Return the (x, y) coordinate for the center point of the cell that contains the specified text.  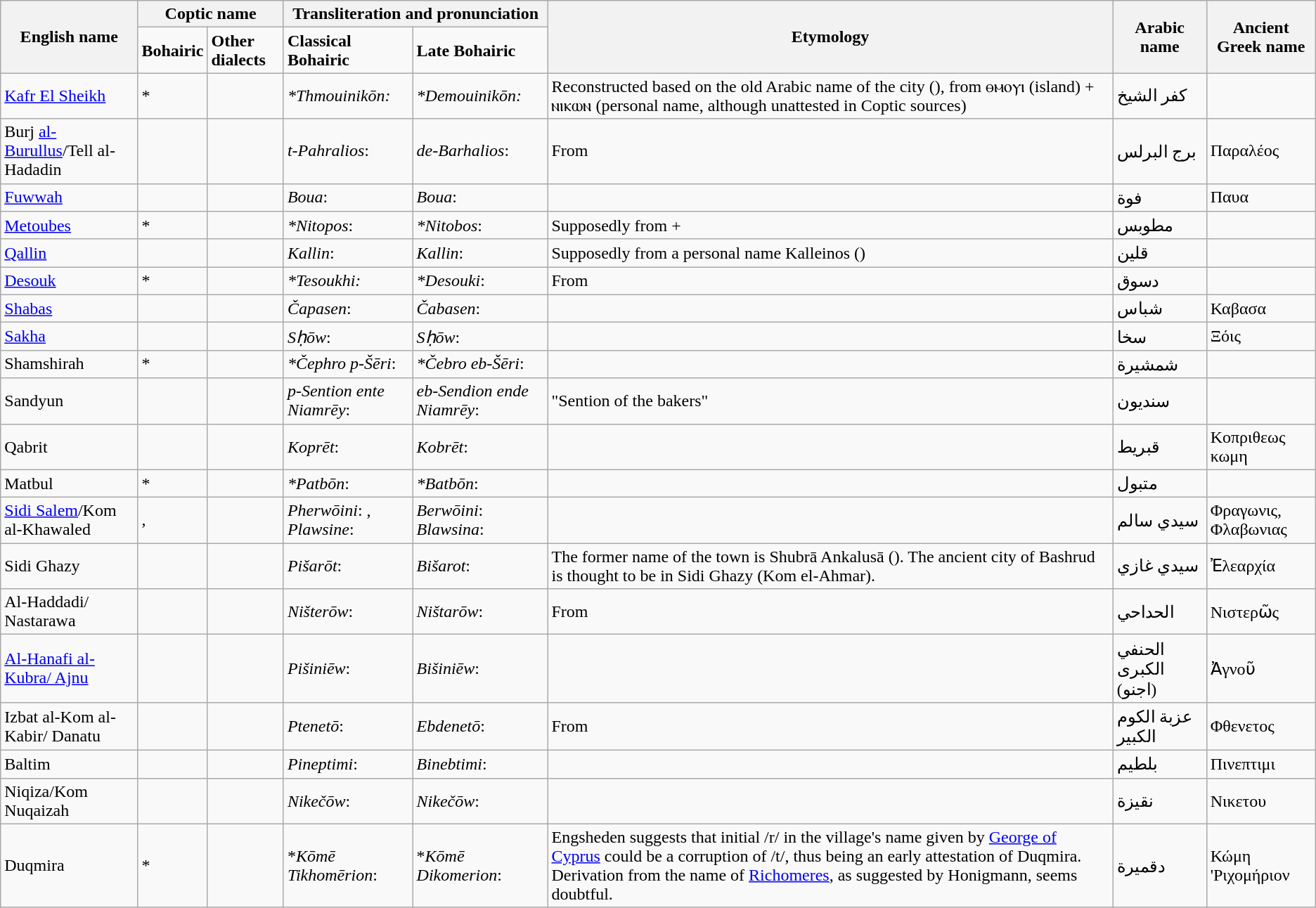
Desouk (69, 281)
سخا (1160, 337)
Metoubes (69, 226)
Etymology (830, 37)
Burj al- Burullus/Tell al-Hadadin (69, 151)
Παραλέος (1261, 151)
متبول (1160, 484)
سيدي سالم (1160, 520)
"Sention of the bakers" (830, 401)
Sidi Salem/Kom al-Khawaled (69, 520)
Ἀγνοῦ (1261, 669)
Baltim (69, 764)
Arabic name (1160, 37)
Φθενετος (1261, 726)
Bišiniēw: (480, 669)
Pherwōini: , Plawsine: (348, 520)
برج البرلس (1160, 151)
Niqiza/Kom Nuqaizah (69, 801)
Νιστερῶς (1261, 611)
Čabasen: (480, 309)
Καβασα (1261, 309)
Sandyun (69, 401)
Κώμη 'Ριχομήριον (1261, 866)
Ἐλεαρχία (1261, 566)
بلطيم (1160, 764)
Sidi Ghazy (69, 566)
Παυα (1261, 197)
Transliteration and pronunciation (415, 14)
Supposedly from + (830, 226)
Ancient Greek name (1261, 37)
Bišarot: (480, 566)
*Tesoukhi: (348, 281)
Shamshirah (69, 364)
Φραγωνις, Φλαβωνιας (1261, 520)
*Batbōn: (480, 484)
Fuwwah (69, 197)
Ξόις (1261, 337)
Ptenetō: (348, 726)
Pišiniēw: (348, 669)
عزبة الكوم الكبير (1160, 726)
Πινεπτιμι (1261, 764)
Sakha (69, 337)
Pineptimi: (348, 764)
Ebdenetō: (480, 726)
قلين (1160, 253)
قبريط (1160, 447)
Κοπριθεως κωμη (1261, 447)
Pišarōt: (348, 566)
Νικετου (1261, 801)
نقيزة (1160, 801)
Koprēt: (348, 447)
Čapasen: (348, 309)
*Desouki: (480, 281)
p-Sention ente Niamrēy: (348, 401)
سنديون (1160, 401)
*Patbōn: (348, 484)
Izbat al-Kom al-Kabir/ Danatu (69, 726)
Al-Hanafi al-Kubra/ Ajnu (69, 669)
Late Bohairic (480, 51)
English name (69, 37)
Classical Bohairic (348, 51)
t-Pahralios: (348, 151)
Matbul (69, 484)
*Demouinikōn: (480, 96)
Coptic name (211, 14)
دسوق (1160, 281)
Kobrēt: (480, 447)
Berwōini: Blawsina: (480, 520)
*Nitobos: (480, 226)
Supposedly from a personal name Kalleinos () (830, 253)
Qallin (69, 253)
فوة (1160, 197)
الحنفي الكبرى (اجنو) (1160, 669)
الحداحي (1160, 611)
شباس (1160, 309)
Bohairic (173, 51)
مطوبس (1160, 226)
, (173, 520)
*Kōmē Dikomerion: (480, 866)
*Čebro eb-Šēri: (480, 364)
*Nitopos: (348, 226)
دقميرة (1160, 866)
Ništerōw: (348, 611)
The former name of the town is Shubrā Ankalusā (). The ancient city of Bashrud is thought to be in Sidi Ghazy (Kom el-Ahmar). (830, 566)
Qabrit (69, 447)
Shabas (69, 309)
Binebtimi: (480, 764)
كفر الشيخ (1160, 96)
*Čephro p-Šēri: (348, 364)
*Thmouinikōn: (348, 96)
*Kōmē Tikhomērion: (348, 866)
Al-Haddadi/ Nastarawa (69, 611)
de-Barhalios: (480, 151)
سيدي غازي (1160, 566)
Kafr El Sheikh (69, 96)
Other dialects (245, 51)
Ništarōw: (480, 611)
eb-Sendion ende Niamrēy: (480, 401)
شمشيرة (1160, 364)
Reconstructed based on the old Arabic name of the city (), from ⲑⲙⲟⲩⲓ (island) + ⲛⲓⲕⲱⲛ (personal name, although unattested in Coptic sources) (830, 96)
Duqmira (69, 866)
